Capture the cell that displays the provided text and extract its [x, y] central coordinate. 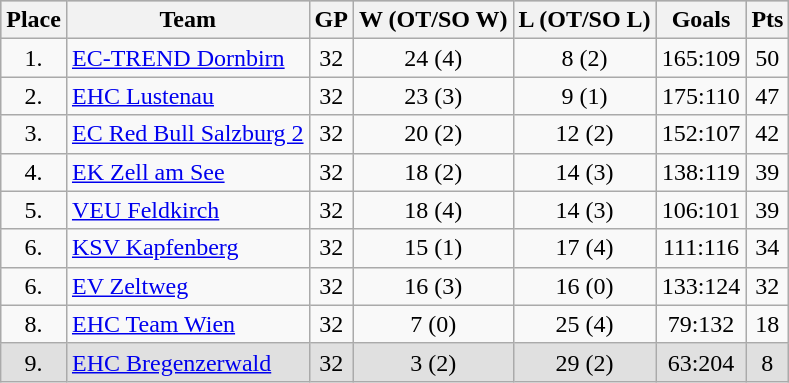
165:109 [701, 58]
152:107 [701, 134]
EC-TREND Dornbirn [188, 58]
W (OT/SO W) [433, 20]
8 (2) [584, 58]
133:124 [701, 286]
47 [768, 96]
1. [34, 58]
50 [768, 58]
2. [34, 96]
3 (2) [433, 362]
15 (1) [433, 248]
KSV Kapfenberg [188, 248]
GP [331, 20]
34 [768, 248]
18 [768, 324]
12 (2) [584, 134]
79:132 [701, 324]
25 (4) [584, 324]
16 (3) [433, 286]
EV Zeltweg [188, 286]
8. [34, 324]
111:116 [701, 248]
3. [34, 134]
EC Red Bull Salzburg 2 [188, 134]
18 (4) [433, 210]
18 (2) [433, 172]
L (OT/SO L) [584, 20]
EK Zell am See [188, 172]
63:204 [701, 362]
42 [768, 134]
7 (0) [433, 324]
4. [34, 172]
5. [34, 210]
EHC Lustenau [188, 96]
20 (2) [433, 134]
8 [768, 362]
138:119 [701, 172]
EHC Team Wien [188, 324]
VEU Feldkirch [188, 210]
16 (0) [584, 286]
17 (4) [584, 248]
Team [188, 20]
23 (3) [433, 96]
Pts [768, 20]
106:101 [701, 210]
Place [34, 20]
Goals [701, 20]
9 (1) [584, 96]
29 (2) [584, 362]
24 (4) [433, 58]
175:110 [701, 96]
9. [34, 362]
EHC Bregenzerwald [188, 362]
